Identify which cell holds the provided text, then report its [x, y] central coordinate. 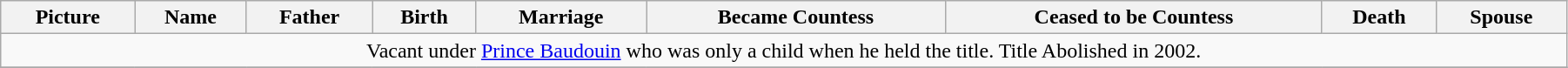
Became Countess [796, 17]
Birth [425, 17]
Marriage [561, 17]
Father [310, 17]
Vacant under Prince Baudouin who was only a child when he held the title. Title Abolished in 2002. [784, 51]
Ceased to be Countess [1133, 17]
Death [1378, 17]
Spouse [1501, 17]
Name [191, 17]
Picture [68, 17]
